Determine the [X, Y] coordinate at the center of the cell enclosing the given text.  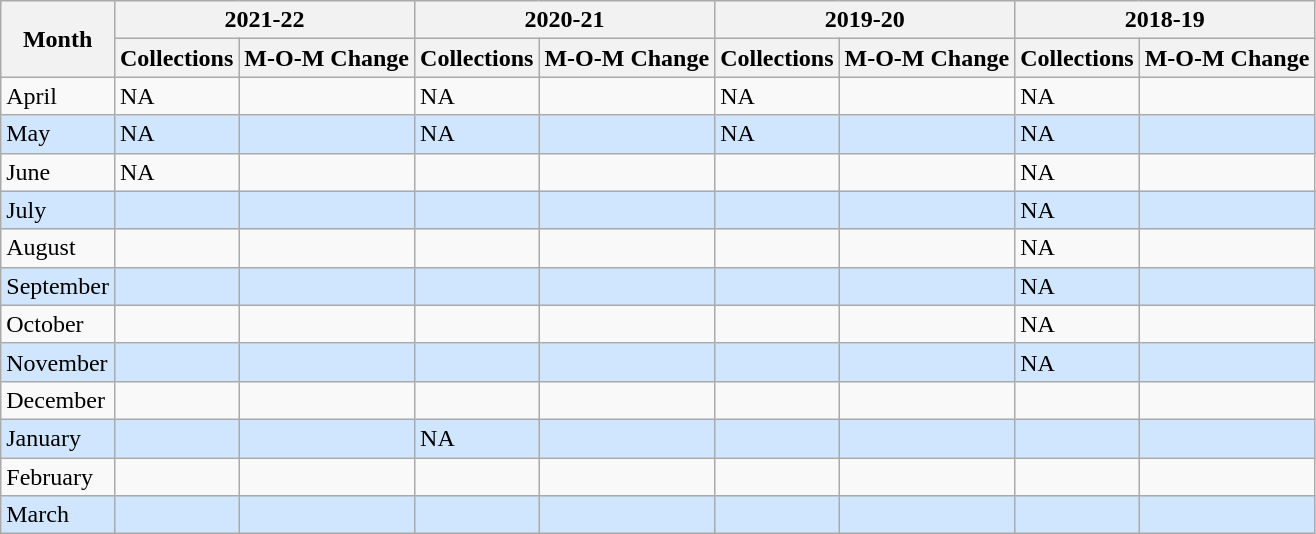
August [58, 248]
April [58, 96]
July [58, 210]
October [58, 324]
Month [58, 39]
February [58, 477]
2019-20 [865, 20]
March [58, 515]
June [58, 172]
May [58, 134]
January [58, 438]
2018-19 [1165, 20]
2021-22 [264, 20]
2020-21 [565, 20]
September [58, 286]
December [58, 400]
November [58, 362]
